Provide the (x, y) coordinate of the cell's center where the given text is located.  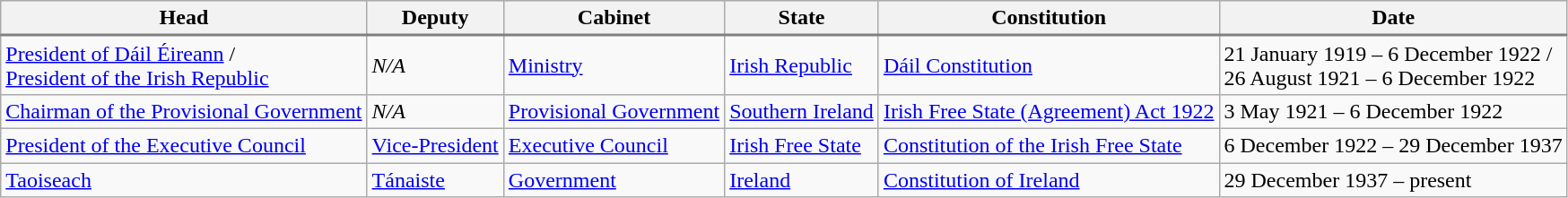
Irish Free State (Agreement) Act 1922 (1049, 111)
Vice-President (435, 145)
3 May 1921 – 6 December 1922 (1393, 111)
Constitution of the Irish Free State (1049, 145)
President of the Executive Council (184, 145)
Ireland (802, 180)
6 December 1922 – 29 December 1937 (1393, 145)
Southern Ireland (802, 111)
Head (184, 18)
Executive Council (614, 145)
State (802, 18)
21 January 1919 – 6 December 1922 /26 August 1921 – 6 December 1922 (1393, 65)
29 December 1937 – present (1393, 180)
Constitution of Ireland (1049, 180)
Taoiseach (184, 180)
President of Dáil Éireann /President of the Irish Republic (184, 65)
Irish Free State (802, 145)
Cabinet (614, 18)
Provisional Government (614, 111)
Tánaiste (435, 180)
Chairman of the Provisional Government (184, 111)
Ministry (614, 65)
Constitution (1049, 18)
Government (614, 180)
Dáil Constitution (1049, 65)
Irish Republic (802, 65)
Deputy (435, 18)
Date (1393, 18)
